Scan for the cell matching the given text and deliver its (X, Y) coordinate at center. 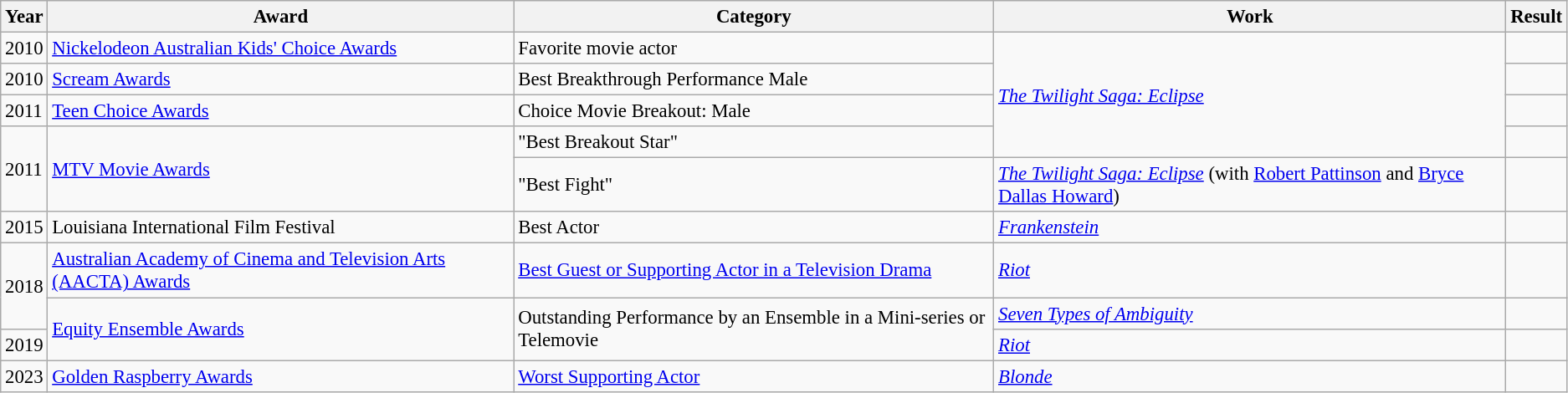
2023 (24, 376)
Worst Supporting Actor (754, 376)
MTV Movie Awards (281, 169)
Award (281, 17)
2019 (24, 345)
Equity Ensemble Awards (281, 329)
2018 (24, 286)
Louisiana International Film Festival (281, 228)
"Best Breakout Star" (754, 142)
2015 (24, 228)
Australian Academy of Cinema and Television Arts (AACTA) Awards (281, 271)
Best Breakthrough Performance Male (754, 79)
Favorite movie actor (754, 48)
Teen Choice Awards (281, 111)
Blonde (1250, 376)
The Twilight Saga: Eclipse (with Robert Pattinson and Bryce Dallas Howard) (1250, 186)
Golden Raspberry Awards (281, 376)
Scream Awards (281, 79)
"Best Fight" (754, 186)
Nickelodeon Australian Kids' Choice Awards (281, 48)
Choice Movie Breakout: Male (754, 111)
The Twilight Saga: Eclipse (1250, 95)
Best Guest or Supporting Actor in a Television Drama (754, 271)
Best Actor (754, 228)
Work (1250, 17)
Result (1536, 17)
Category (754, 17)
Year (24, 17)
Seven Types of Ambiguity (1250, 314)
Outstanding Performance by an Ensemble in a Mini-series or Telemovie (754, 329)
Frankenstein (1250, 228)
